Provide the (x, y) coordinate of the cell's center where the given text is located.  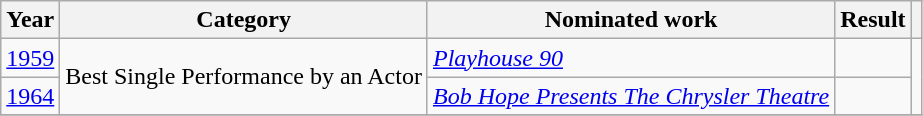
1959 (30, 58)
Category (244, 20)
Result (873, 20)
1964 (30, 96)
Playhouse 90 (630, 58)
Bob Hope Presents The Chrysler Theatre (630, 96)
Best Single Performance by an Actor (244, 77)
Year (30, 20)
Nominated work (630, 20)
